Locate the cell with the specified text and output its (x, y) center coordinate. 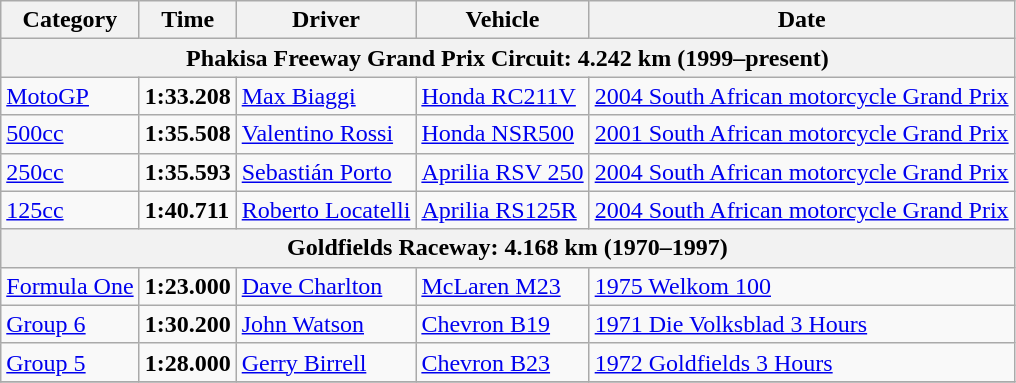
1:33.208 (188, 96)
Aprilia RSV 250 (502, 172)
Group 6 (70, 324)
Valentino Rossi (326, 134)
Time (188, 20)
2001 South African motorcycle Grand Prix (802, 134)
Dave Charlton (326, 286)
MotoGP (70, 96)
Phakisa Freeway Grand Prix Circuit: 4.242 km (1999–present) (508, 58)
Gerry Birrell (326, 362)
500cc (70, 134)
Category (70, 20)
Group 5 (70, 362)
Aprilia RS125R (502, 210)
Roberto Locatelli (326, 210)
1:35.593 (188, 172)
1:30.200 (188, 324)
Date (802, 20)
Sebastián Porto (326, 172)
Chevron B23 (502, 362)
Driver (326, 20)
1:28.000 (188, 362)
1:35.508 (188, 134)
McLaren M23 (502, 286)
Honda RC211V (502, 96)
John Watson (326, 324)
1:23.000 (188, 286)
Goldfields Raceway: 4.168 km (1970–1997) (508, 248)
1972 Goldfields 3 Hours (802, 362)
1:40.711 (188, 210)
1975 Welkom 100 (802, 286)
Vehicle (502, 20)
250cc (70, 172)
Formula One (70, 286)
Chevron B19 (502, 324)
1971 Die Volksblad 3 Hours (802, 324)
Honda NSR500 (502, 134)
Max Biaggi (326, 96)
125cc (70, 210)
